Output the [X, Y] coordinate of the center of the cell containing the given text.  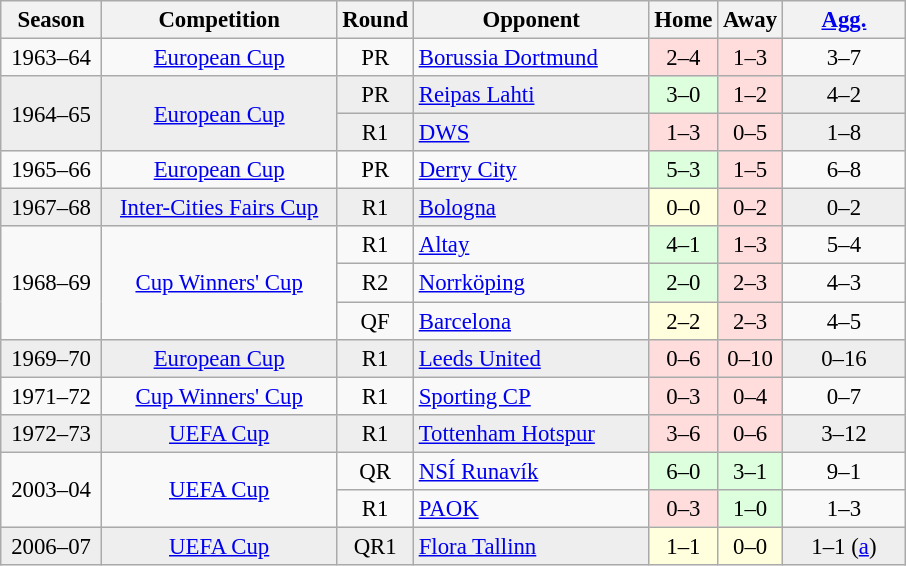
1964–65 [52, 114]
R2 [375, 283]
Bologna [531, 208]
DWS [531, 133]
3–7 [844, 58]
6–8 [844, 170]
3–1 [750, 471]
4–2 [844, 95]
5–3 [684, 170]
2–4 [684, 58]
4–3 [844, 283]
3–0 [684, 95]
1–5 [750, 170]
1965–66 [52, 170]
Tottenham Hotspur [531, 433]
4–5 [844, 321]
Flora Tallinn [531, 546]
Sporting CP [531, 396]
Inter-Cities Fairs Cup [219, 208]
0–16 [844, 358]
2–2 [684, 321]
PAOK [531, 509]
Altay [531, 245]
Home [684, 20]
1967–68 [52, 208]
2–0 [684, 283]
1963–64 [52, 58]
QF [375, 321]
Barcelona [531, 321]
0–5 [750, 133]
2006–07 [52, 546]
1968–69 [52, 282]
Agg. [844, 20]
0–4 [750, 396]
5–4 [844, 245]
1–8 [844, 133]
3–6 [684, 433]
Derry City [531, 170]
2003–04 [52, 490]
1–1 [684, 546]
Leeds United [531, 358]
3–12 [844, 433]
Opponent [531, 20]
Round [375, 20]
NSÍ Runavík [531, 471]
1–1 (a) [844, 546]
1972–73 [52, 433]
1–0 [750, 509]
1969–70 [52, 358]
QR1 [375, 546]
Norrköping [531, 283]
Borussia Dortmund [531, 58]
0–7 [844, 396]
QR [375, 471]
0–10 [750, 358]
4–1 [684, 245]
1971–72 [52, 396]
1–2 [750, 95]
9–1 [844, 471]
Competition [219, 20]
Reipas Lahti [531, 95]
Season [52, 20]
Away [750, 20]
6–0 [684, 471]
